Extract the [x, y] coordinate from the center of the cell holding the provided text.  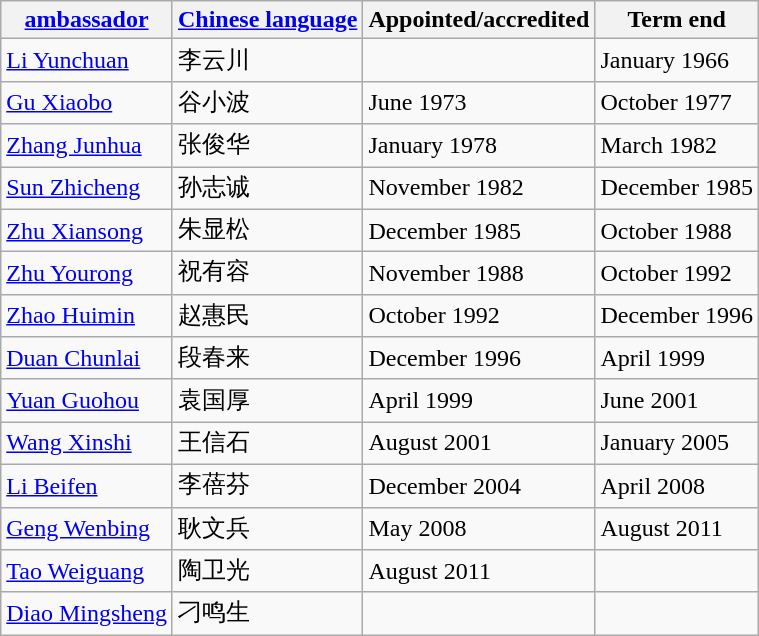
朱显松 [267, 230]
Tao Weiguang [87, 572]
李蓓芬 [267, 486]
October 1988 [677, 230]
袁国厚 [267, 400]
December 2004 [479, 486]
January 2005 [677, 444]
Zhao Huimin [87, 316]
Zhu Xiansong [87, 230]
Zhang Junhua [87, 146]
October 1977 [677, 102]
Zhu Yourong [87, 274]
Diao Mingsheng [87, 614]
April 2008 [677, 486]
刁鸣生 [267, 614]
Li Yunchuan [87, 60]
Wang Xinshi [87, 444]
June 1973 [479, 102]
王信石 [267, 444]
January 1966 [677, 60]
陶卫光 [267, 572]
李云川 [267, 60]
June 2001 [677, 400]
March 1982 [677, 146]
Sun Zhicheng [87, 188]
May 2008 [479, 528]
ambassador [87, 20]
祝有容 [267, 274]
Appointed/accredited [479, 20]
耿文兵 [267, 528]
Chinese language [267, 20]
Duan Chunlai [87, 358]
段春来 [267, 358]
Li Beifen [87, 486]
Geng Wenbing [87, 528]
孙志诚 [267, 188]
Term end [677, 20]
谷小波 [267, 102]
November 1982 [479, 188]
Gu Xiaobo [87, 102]
August 2001 [479, 444]
张俊华 [267, 146]
January 1978 [479, 146]
赵惠民 [267, 316]
November 1988 [479, 274]
Yuan Guohou [87, 400]
